Search for the cell housing the specified text and yield its (x, y) center coordinate. 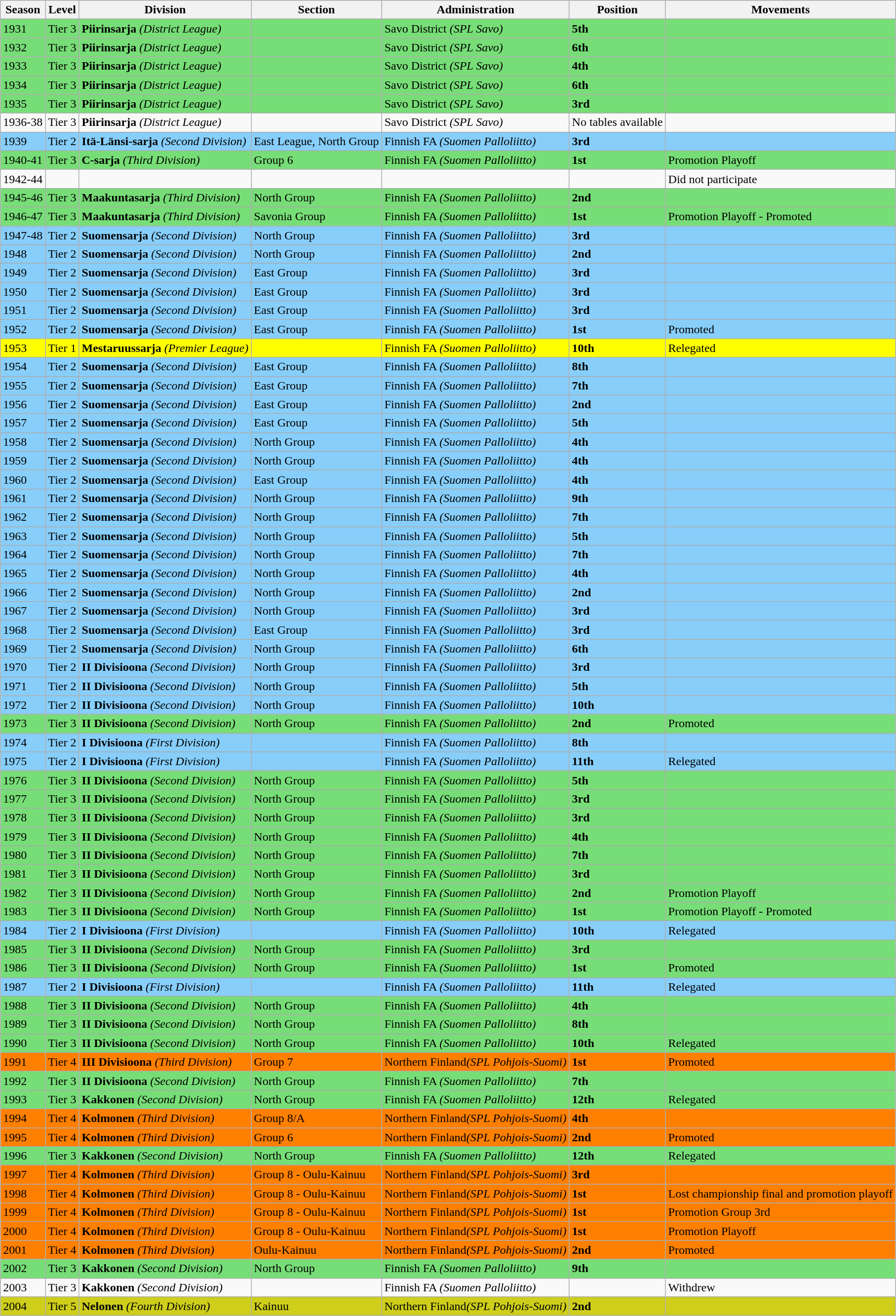
Promotion Group 3rd (780, 1212)
1957 (23, 423)
1949 (23, 273)
Kainuu (316, 1306)
2001 (23, 1250)
1977 (23, 799)
1987 (23, 987)
1942-44 (23, 179)
1967 (23, 611)
1970 (23, 667)
Season (23, 10)
1965 (23, 574)
1986 (23, 968)
2002 (23, 1269)
1982 (23, 893)
1992 (23, 1081)
Division (165, 10)
1946-47 (23, 216)
1985 (23, 949)
1947-48 (23, 235)
2004 (23, 1306)
1971 (23, 686)
1940-41 (23, 160)
1958 (23, 442)
1952 (23, 329)
Itä-Länsi-sarja (Second Division) (165, 141)
1953 (23, 348)
1960 (23, 479)
1999 (23, 1212)
1996 (23, 1156)
1931 (23, 29)
1961 (23, 498)
1981 (23, 874)
Section (316, 10)
1932 (23, 47)
1974 (23, 742)
1964 (23, 555)
1933 (23, 66)
Withdrew (780, 1287)
Mestaruussarja (Premier League) (165, 348)
1955 (23, 386)
Tier 5 (62, 1306)
1997 (23, 1175)
1995 (23, 1137)
1990 (23, 1043)
1951 (23, 310)
1989 (23, 1024)
1969 (23, 649)
1993 (23, 1099)
No tables available (617, 122)
1959 (23, 461)
1983 (23, 912)
1968 (23, 630)
Movements (780, 10)
1979 (23, 837)
1966 (23, 592)
Administration (475, 10)
Group 7 (316, 1062)
III Divisioona (Third Division) (165, 1062)
1963 (23, 536)
C-sarja (Third Division) (165, 160)
1972 (23, 705)
East League, North Group (316, 141)
Did not participate (780, 179)
2003 (23, 1287)
Tier 1 (62, 348)
1935 (23, 104)
1975 (23, 761)
1978 (23, 817)
1945-46 (23, 197)
1988 (23, 1006)
Oulu-Kainuu (316, 1250)
1939 (23, 141)
1956 (23, 404)
1994 (23, 1118)
1991 (23, 1062)
1976 (23, 780)
Position (617, 10)
1998 (23, 1194)
1962 (23, 517)
1973 (23, 724)
Nelonen (Fourth Division) (165, 1306)
Lost championship final and promotion playoff (780, 1194)
1950 (23, 292)
1936-38 (23, 122)
1954 (23, 367)
1948 (23, 254)
1934 (23, 85)
1984 (23, 930)
1980 (23, 855)
Savonia Group (316, 216)
2000 (23, 1231)
Level (62, 10)
Group 8/A (316, 1118)
